Search for the cell housing the specified text and yield its [x, y] center coordinate. 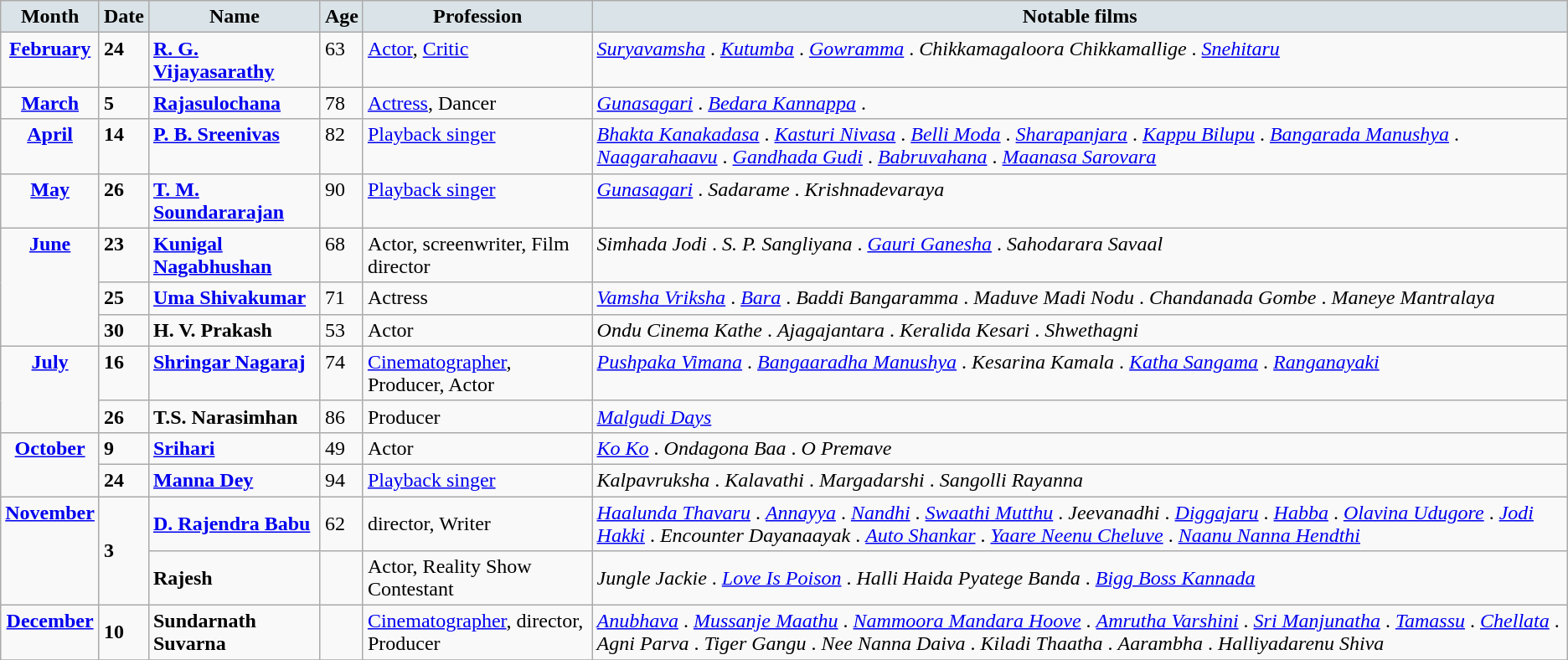
30 [124, 330]
5 [124, 103]
74 [342, 374]
Actor, Critic [477, 60]
Actress, Dancer [477, 103]
Rajesh [235, 578]
9 [124, 448]
Cinematographer, director, Producer [477, 633]
16 [124, 374]
14 [124, 146]
Producer [477, 416]
D. Rajendra Babu [235, 523]
Notable films [1080, 17]
Actor, screenwriter, Film director [477, 255]
Suryavamsha . Kutumba . Gowramma . Chikkamagaloora Chikkamallige . Snehitaru [1080, 60]
10 [124, 633]
Gunasagari . Bedara Kannappa . [1080, 103]
25 [124, 298]
Shringar Nagaraj [235, 374]
June [50, 286]
Age [342, 17]
Pushpaka Vimana . Bangaaradha Manushya . Kesarina Kamala . Katha Sangama . Ranganayaki [1080, 374]
Ko Ko . Ondagona Baa . O Premave [1080, 448]
May [50, 201]
Cinematographer, Producer, Actor [477, 374]
53 [342, 330]
Date [124, 17]
94 [342, 480]
Srihari [235, 448]
63 [342, 60]
90 [342, 201]
23 [124, 255]
R. G. Vijayasarathy [235, 60]
Manna Dey [235, 480]
Malgudi Days [1080, 416]
Kunigal Nagabhushan [235, 255]
Vamsha Vriksha . Bara . Baddi Bangaramma . Maduve Madi Nodu . Chandanada Gombe . Maneye Mantralaya [1080, 298]
Month [50, 17]
Jungle Jackie . Love Is Poison . Halli Haida Pyatege Banda . Bigg Boss Kannada [1080, 578]
Rajasulochana [235, 103]
68 [342, 255]
Kalpavruksha . Kalavathi . Margadarshi . Sangolli Rayanna [1080, 480]
February [50, 60]
November [50, 550]
Profession [477, 17]
62 [342, 523]
Uma Shivakumar [235, 298]
Simhada Jodi . S. P. Sangliyana . Gauri Ganesha . Sahodarara Savaal [1080, 255]
78 [342, 103]
71 [342, 298]
March [50, 103]
T. M. Soundararajan [235, 201]
July [50, 389]
October [50, 464]
Sundarnath Suvarna [235, 633]
Name [235, 17]
director, Writer [477, 523]
December [50, 633]
49 [342, 448]
86 [342, 416]
Actress [477, 298]
82 [342, 146]
April [50, 146]
Actor, Reality Show Contestant [477, 578]
Ondu Cinema Kathe . Ajagajantara . Keralida Kesari . Shwethagni [1080, 330]
P. B. Sreenivas [235, 146]
H. V. Prakash [235, 330]
Gunasagari . Sadarame . Krishnadevaraya [1080, 201]
T.S. Narasimhan [235, 416]
3 [124, 550]
